Output the (x, y) coordinate of the center of the cell containing the given text.  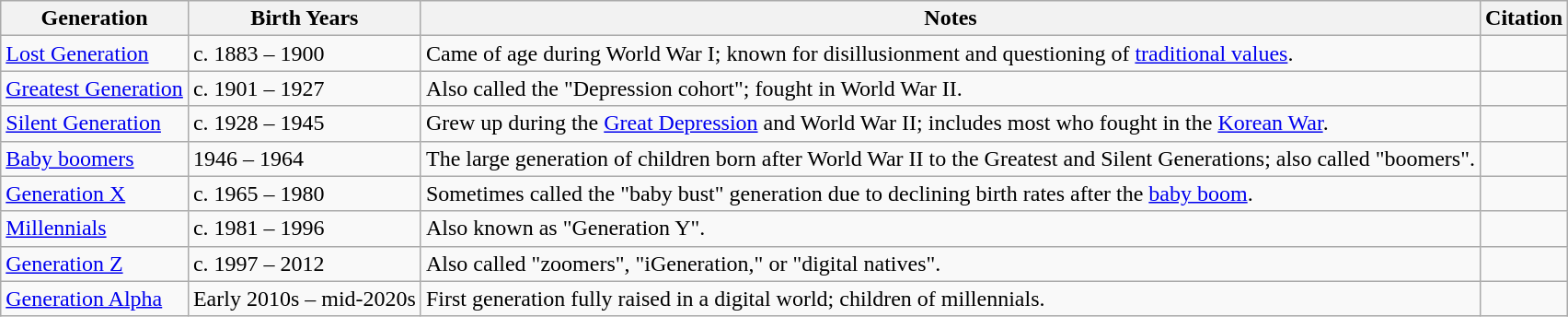
Early 2010s – mid-2020s (304, 299)
Came of age during World War I; known for disillusionment and questioning of traditional values. (950, 53)
Greatest Generation (95, 88)
Also called "zoomers", "iGeneration," or "digital natives". (950, 264)
Baby boomers (95, 158)
Sometimes called the "baby bust" generation due to declining birth rates after the baby boom. (950, 194)
c. 1997 – 2012 (304, 264)
Generation Z (95, 264)
Generation X (95, 194)
Citation (1524, 18)
Birth Years (304, 18)
Silent Generation (95, 123)
Notes (950, 18)
Generation (95, 18)
Also called the "Depression cohort"; fought in World War II. (950, 88)
Also known as "Generation Y". (950, 229)
Millennials (95, 229)
c. 1928 – 1945 (304, 123)
First generation fully raised in a digital world; children of millennials. (950, 299)
c. 1981 – 1996 (304, 229)
Grew up during the Great Depression and World War II; includes most who fought in the Korean War. (950, 123)
1946 – 1964 (304, 158)
Generation Alpha (95, 299)
Lost Generation (95, 53)
The large generation of children born after World War II to the Greatest and Silent Generations; also called "boomers". (950, 158)
c. 1883 – 1900 (304, 53)
c. 1901 – 1927 (304, 88)
c. 1965 – 1980 (304, 194)
